Determine the [X, Y] coordinate at the center of the cell enclosing the given text.  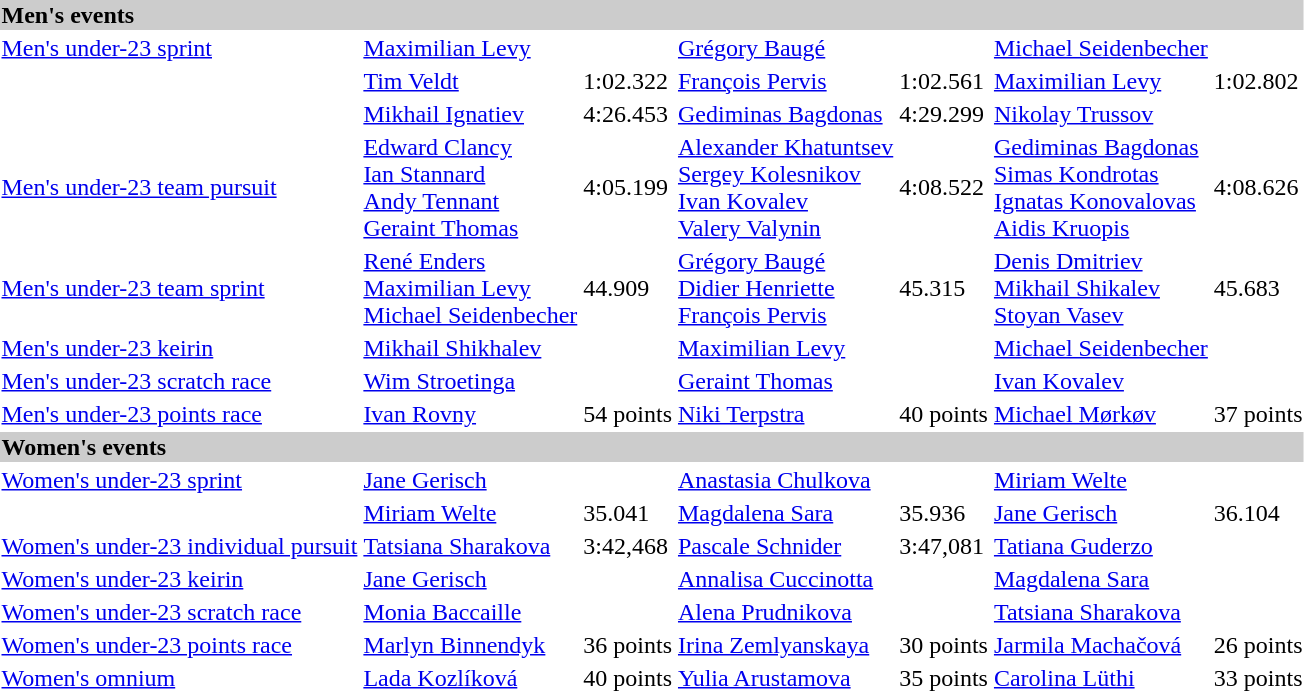
45.315 [944, 288]
45.683 [1258, 288]
Jarmila Machačová [1100, 645]
Monia Baccaille [470, 612]
Niki Terpstra [785, 414]
Men's under-23 points race [180, 414]
Geraint Thomas [785, 381]
Alena Prudnikova [785, 612]
Irina Zemlyanskaya [785, 645]
44.909 [628, 288]
1:02.802 [1258, 81]
4:26.453 [628, 114]
René EndersMaximilian LevyMichael Seidenbecher [470, 288]
Women's under-23 sprint [180, 480]
Marlyn Binnendyk [470, 645]
26 points [1258, 645]
Nikolay Trussov [1100, 114]
Men's under-23 scratch race [180, 381]
1:02.561 [944, 81]
Women's under-23 keirin [180, 579]
Men's events [652, 15]
30 points [944, 645]
Ivan Kovalev [1100, 381]
Tatiana Guderzo [1100, 546]
4:08.626 [1258, 188]
4:08.522 [944, 188]
Michael Mørkøv [1100, 414]
1:02.322 [628, 81]
4:05.199 [628, 188]
37 points [1258, 414]
36 points [628, 645]
Wim Stroetinga [470, 381]
Ivan Rovny [470, 414]
Men's under-23 team sprint [180, 288]
3:47,081 [944, 546]
35.936 [944, 513]
Grégory Baugé [785, 48]
36.104 [1258, 513]
Women's under-23 points race [180, 645]
Denis DmitrievMikhail ShikalevStoyan Vasev [1100, 288]
François Pervis [785, 81]
54 points [628, 414]
Men's under-23 sprint [180, 48]
Annalisa Cuccinotta [785, 579]
40 points [944, 414]
Alexander KhatuntsevSergey KolesnikovIvan KovalevValery Valynin [785, 188]
Pascale Schnider [785, 546]
Women's events [652, 447]
4:29.299 [944, 114]
Men's under-23 team pursuit [180, 188]
3:42,468 [628, 546]
Gediminas Bagdonas [785, 114]
Anastasia Chulkova [785, 480]
Women's under-23 individual pursuit [180, 546]
Tim Veldt [470, 81]
Women's under-23 scratch race [180, 612]
35.041 [628, 513]
Mikhail Shikhalev [470, 348]
Mikhail Ignatiev [470, 114]
Grégory BaugéDidier HenrietteFrançois Pervis [785, 288]
Men's under-23 keirin [180, 348]
Gediminas BagdonasSimas KondrotasIgnatas KonovalovasAidis Kruopis [1100, 188]
Edward ClancyIan StannardAndy TennantGeraint Thomas [470, 188]
